Find where the given text appears and provide that cell's center as (X, Y) coordinate. 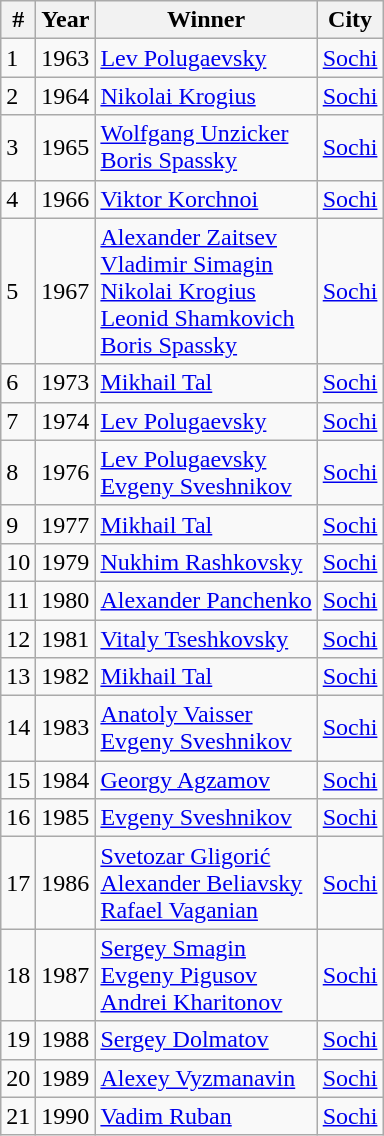
1 (18, 58)
21 (18, 1116)
11 (18, 600)
7 (18, 421)
1973 (66, 383)
19 (18, 1040)
Vitaly Tseshkovsky (206, 639)
12 (18, 639)
6 (18, 383)
Georgy Agzamov (206, 780)
17 (18, 883)
1982 (66, 677)
1988 (66, 1040)
Year (66, 20)
1964 (66, 96)
Alexander Zaitsev Vladimir Simagin Nikolai Krogius Leonid Shamkovich Boris Spassky (206, 291)
# (18, 20)
Wolfgang Unzicker Boris Spassky (206, 148)
1976 (66, 472)
1966 (66, 199)
Nikolai Krogius (206, 96)
1989 (66, 1078)
3 (18, 148)
20 (18, 1078)
Sergey Dolmatov (206, 1040)
Vadim Ruban (206, 1116)
1986 (66, 883)
1974 (66, 421)
1983 (66, 728)
1977 (66, 524)
16 (18, 818)
1990 (66, 1116)
Viktor Korchnoi (206, 199)
Svetozar Gligorić Alexander Beliavsky Rafael Vaganian (206, 883)
Evgeny Sveshnikov (206, 818)
Alexander Panchenko (206, 600)
Sergey Smagin Evgeny Pigusov Andrei Kharitonov (206, 975)
10 (18, 562)
13 (18, 677)
9 (18, 524)
4 (18, 199)
1985 (66, 818)
1987 (66, 975)
14 (18, 728)
18 (18, 975)
1963 (66, 58)
15 (18, 780)
1965 (66, 148)
8 (18, 472)
1980 (66, 600)
1981 (66, 639)
Nukhim Rashkovsky (206, 562)
2 (18, 96)
1967 (66, 291)
Alexey Vyzmanavin (206, 1078)
5 (18, 291)
1979 (66, 562)
Winner (206, 20)
City (350, 20)
Anatoly Vaisser Evgeny Sveshnikov (206, 728)
1984 (66, 780)
Lev Polugaevsky Evgeny Sveshnikov (206, 472)
